Provide the [x, y] coordinate of the cell's center where the given text is located.  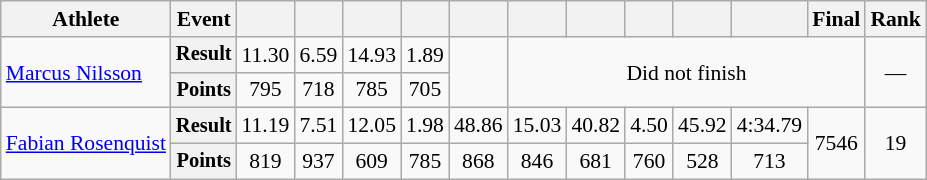
528 [702, 162]
868 [478, 162]
705 [425, 90]
4.50 [649, 126]
19 [896, 144]
14.93 [372, 55]
11.19 [266, 126]
1.98 [425, 126]
819 [266, 162]
4:34.79 [770, 126]
Final [836, 19]
681 [596, 162]
609 [372, 162]
45.92 [702, 126]
Did not finish [687, 72]
6.59 [318, 55]
12.05 [372, 126]
846 [538, 162]
7.51 [318, 126]
7546 [836, 144]
Athlete [86, 19]
40.82 [596, 126]
Event [204, 19]
Fabian Rosenquist [86, 144]
Rank [896, 19]
795 [266, 90]
937 [318, 162]
15.03 [538, 126]
760 [649, 162]
Marcus Nilsson [86, 72]
48.86 [478, 126]
11.30 [266, 55]
718 [318, 90]
1.89 [425, 55]
713 [770, 162]
— [896, 72]
